Detect which cell encompasses the target text, then output its [x, y] center coordinate. 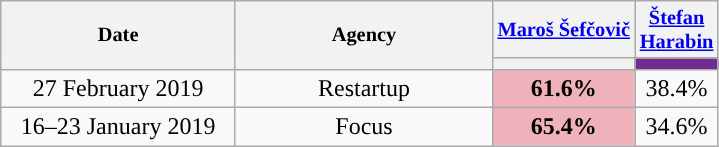
Focus [364, 127]
Restartup [364, 88]
65.4% [564, 127]
27 February 2019 [118, 88]
Maroš Šefčovič [564, 30]
Date [118, 36]
38.4% [676, 88]
16–23 January 2019 [118, 127]
34.6% [676, 127]
Agency [364, 36]
Štefan Harabin [676, 30]
61.6% [564, 88]
